Find where the given text appears and provide that cell's center as [x, y] coordinate. 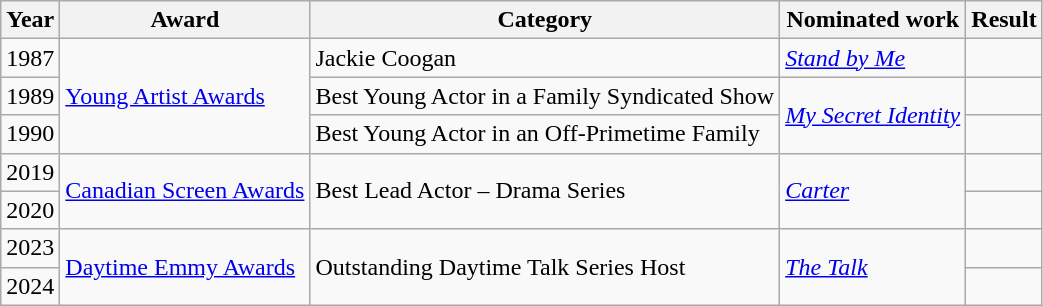
2023 [30, 248]
2024 [30, 286]
Young Artist Awards [185, 96]
Result [1004, 20]
Year [30, 20]
The Talk [873, 267]
1987 [30, 58]
Best Young Actor in an Off-Primetime Family [545, 134]
Best Young Actor in a Family Syndicated Show [545, 96]
Daytime Emmy Awards [185, 267]
Jackie Coogan [545, 58]
Award [185, 20]
My Secret Identity [873, 115]
2019 [30, 172]
Canadian Screen Awards [185, 191]
Best Lead Actor – Drama Series [545, 191]
2020 [30, 210]
Nominated work [873, 20]
Outstanding Daytime Talk Series Host [545, 267]
Carter [873, 191]
1989 [30, 96]
Stand by Me [873, 58]
1990 [30, 134]
Category [545, 20]
